Search for the cell housing the specified text and yield its (x, y) center coordinate. 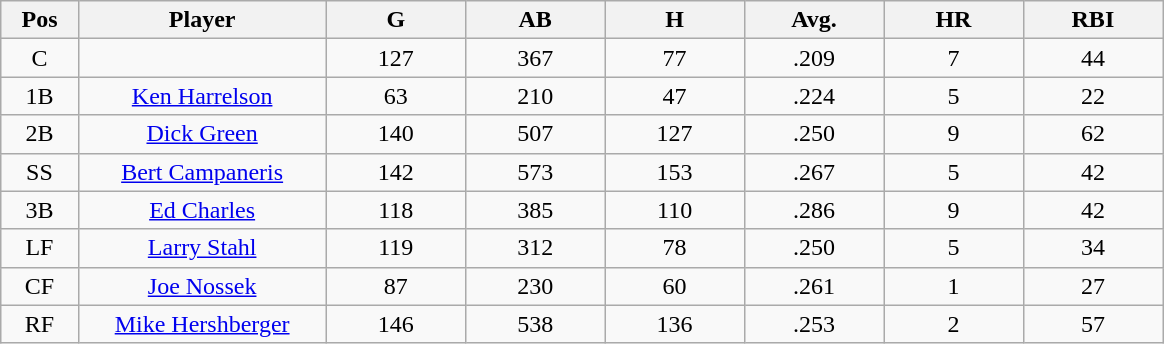
78 (674, 248)
Player (202, 20)
230 (534, 286)
HR (954, 20)
538 (534, 324)
22 (1093, 96)
C (40, 58)
RF (40, 324)
573 (534, 172)
RBI (1093, 20)
63 (396, 96)
CF (40, 286)
210 (534, 96)
Ken Harrelson (202, 96)
AB (534, 20)
27 (1093, 286)
62 (1093, 134)
H (674, 20)
Avg. (814, 20)
LF (40, 248)
153 (674, 172)
7 (954, 58)
136 (674, 324)
Larry Stahl (202, 248)
140 (396, 134)
Ed Charles (202, 210)
SS (40, 172)
60 (674, 286)
.267 (814, 172)
44 (1093, 58)
57 (1093, 324)
507 (534, 134)
146 (396, 324)
119 (396, 248)
G (396, 20)
2B (40, 134)
.253 (814, 324)
34 (1093, 248)
3B (40, 210)
142 (396, 172)
118 (396, 210)
.209 (814, 58)
Dick Green (202, 134)
385 (534, 210)
367 (534, 58)
Joe Nossek (202, 286)
312 (534, 248)
110 (674, 210)
.261 (814, 286)
.286 (814, 210)
Pos (40, 20)
.224 (814, 96)
1 (954, 286)
1B (40, 96)
77 (674, 58)
2 (954, 324)
87 (396, 286)
47 (674, 96)
Bert Campaneris (202, 172)
Mike Hershberger (202, 324)
